Search for the cell housing the specified text and yield its (x, y) center coordinate. 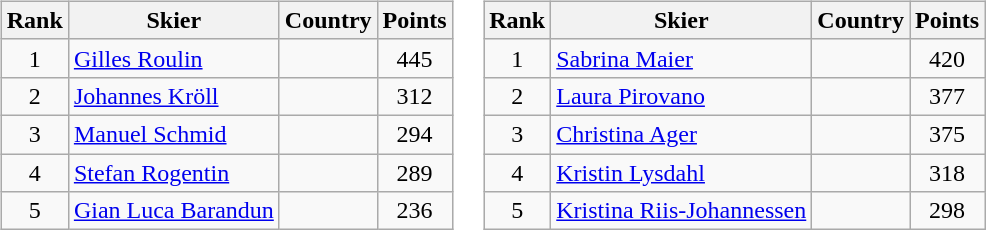
377 (948, 96)
236 (414, 211)
Manuel Schmid (174, 134)
318 (948, 173)
375 (948, 134)
Gilles Roulin (174, 58)
294 (414, 134)
Johannes Kröll (174, 96)
Gian Luca Barandun (174, 211)
Stefan Rogentin (174, 173)
Kristina Riis-Johannessen (682, 211)
420 (948, 58)
298 (948, 211)
Kristin Lysdahl (682, 173)
289 (414, 173)
312 (414, 96)
Christina Ager (682, 134)
Laura Pirovano (682, 96)
445 (414, 58)
Sabrina Maier (682, 58)
